Detect which cell encompasses the target text, then output its (x, y) center coordinate. 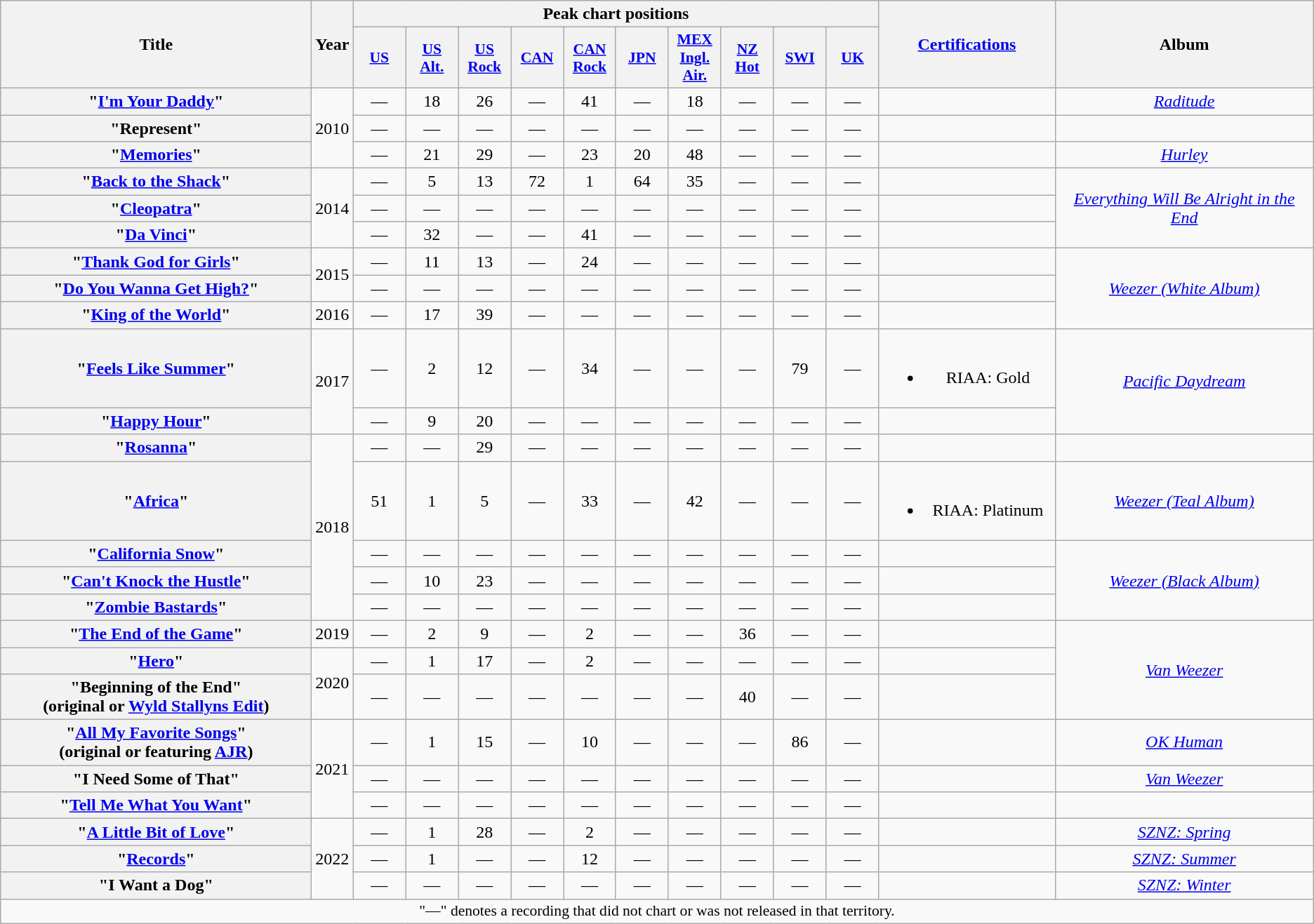
CAN (538, 58)
Pacific Daydream (1184, 382)
"Records" (156, 859)
21 (432, 155)
26 (484, 101)
"Tell Me What You Want" (156, 805)
"Back to the Shack" (156, 182)
USAlt. (432, 58)
"The End of the Game" (156, 634)
2015 (333, 275)
2018 (333, 528)
SWI (800, 58)
"Zombie Bastards" (156, 607)
UK (852, 58)
28 (484, 832)
SZNZ: Spring (1184, 832)
Hurley (1184, 155)
Peak chart positions (616, 14)
"Can't Knock the Hustle" (156, 580)
Weezer (Teal Album) (1184, 501)
2010 (333, 128)
42 (695, 501)
86 (800, 742)
Certifications (967, 45)
"Feels Like Summer" (156, 368)
2019 (333, 634)
2016 (333, 315)
72 (538, 182)
"Africa" (156, 501)
US (379, 58)
Title (156, 45)
40 (747, 697)
32 (432, 235)
64 (642, 182)
"Do You Wanna Get High?" (156, 288)
"I Need Some of That" (156, 779)
2021 (333, 769)
"Cleopatra" (156, 208)
"Memories" (156, 155)
USRock (484, 58)
"I'm Your Daddy" (156, 101)
SZNZ: Summer (1184, 859)
"—" denotes a recording that did not chart or was not released in that territory. (657, 911)
79 (800, 368)
"Thank God for Girls" (156, 262)
"King of the World" (156, 315)
36 (747, 634)
MEXIngl.Air. (695, 58)
SZNZ: Winter (1184, 885)
2017 (333, 382)
24 (590, 262)
"Happy Hour" (156, 421)
"All My Favorite Songs"(original or featuring AJR) (156, 742)
JPN (642, 58)
OK Human (1184, 742)
"Beginning of the End"(original or Wyld Stallyns Edit) (156, 697)
RIAA: Platinum (967, 501)
33 (590, 501)
Weezer (White Album) (1184, 288)
Weezer (Black Album) (1184, 580)
"I Want a Dog" (156, 885)
"Represent" (156, 128)
"A Little Bit of Love" (156, 832)
RIAA: Gold (967, 368)
34 (590, 368)
48 (695, 155)
Everything Will Be Alright in the End (1184, 208)
51 (379, 501)
"Rosanna" (156, 448)
15 (484, 742)
NZHot (747, 58)
"Hero" (156, 660)
CANRock (590, 58)
2014 (333, 208)
35 (695, 182)
2022 (333, 859)
2020 (333, 683)
"Da Vinci" (156, 235)
Raditude (1184, 101)
"California Snow" (156, 554)
11 (432, 262)
39 (484, 315)
Year (333, 45)
Album (1184, 45)
